Identify which cell holds the provided text, then report its [x, y] central coordinate. 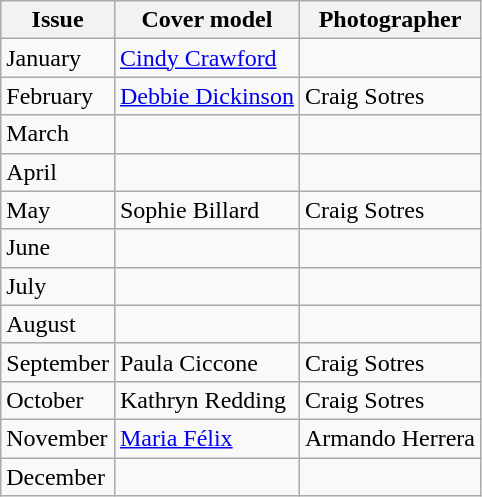
July [58, 286]
Cindy Crawford [206, 58]
Debbie Dickinson [206, 96]
December [58, 477]
Maria Félix [206, 438]
August [58, 324]
September [58, 362]
March [58, 134]
Sophie Billard [206, 210]
April [58, 172]
Paula Ciccone [206, 362]
Armando Herrera [390, 438]
June [58, 248]
Kathryn Redding [206, 400]
Cover model [206, 20]
November [58, 438]
February [58, 96]
May [58, 210]
October [58, 400]
Issue [58, 20]
January [58, 58]
Photographer [390, 20]
